Find where the given text appears and provide that cell's center as [x, y] coordinate. 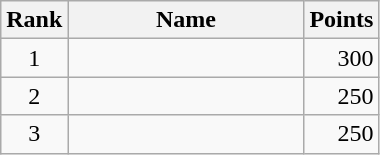
Rank [34, 20]
1 [34, 58]
Points [342, 20]
2 [34, 96]
3 [34, 134]
Name [186, 20]
300 [342, 58]
